From the cell containing the given text, extract its center point as (X, Y) coordinate. 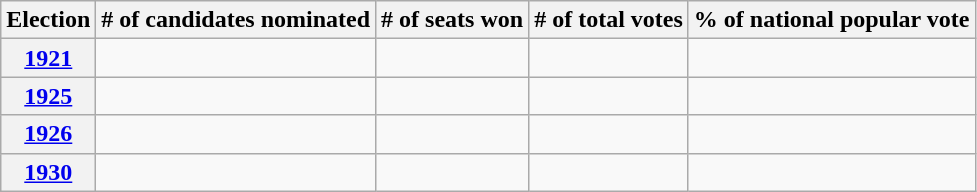
# of candidates nominated (236, 20)
1930 (48, 172)
1921 (48, 58)
# of seats won (452, 20)
Election (48, 20)
1926 (48, 134)
% of national popular vote (832, 20)
1925 (48, 96)
# of total votes (609, 20)
